From the cell containing the given text, extract its center point as (x, y) coordinate. 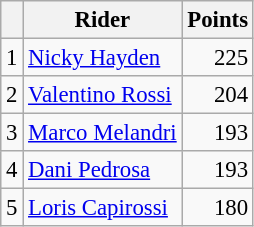
204 (218, 95)
Loris Capirossi (102, 208)
Rider (102, 20)
225 (218, 58)
Valentino Rossi (102, 95)
Points (218, 20)
4 (12, 170)
180 (218, 208)
Marco Melandri (102, 133)
Nicky Hayden (102, 58)
1 (12, 58)
5 (12, 208)
Dani Pedrosa (102, 170)
3 (12, 133)
2 (12, 95)
